Extract the [x, y] coordinate from the center of the cell holding the provided text.  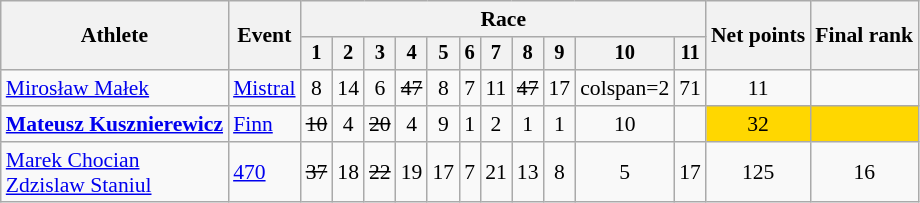
18 [348, 172]
Mirosław Małek [114, 88]
13 [528, 172]
21 [496, 172]
Athlete [114, 36]
37 [317, 172]
19 [412, 172]
470 [264, 172]
22 [380, 172]
14 [348, 88]
Final rank [864, 36]
Race [504, 19]
Event [264, 36]
71 [690, 88]
16 [864, 172]
Mateusz Kusznierewicz [114, 124]
125 [758, 172]
32 [758, 124]
20 [380, 124]
colspan=2 [624, 88]
Net points [758, 36]
Finn [264, 124]
3 [380, 54]
Marek ChocianZdzislaw Staniul [114, 172]
Mistral [264, 88]
